Scan for the cell matching the given text and deliver its (X, Y) coordinate at center. 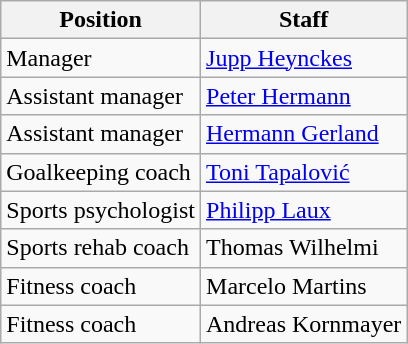
Toni Tapalović (304, 172)
Staff (304, 20)
Andreas Kornmayer (304, 324)
Position (101, 20)
Goalkeeping coach (101, 172)
Peter Hermann (304, 96)
Thomas Wilhelmi (304, 248)
Sports rehab coach (101, 248)
Sports psychologist (101, 210)
Marcelo Martins (304, 286)
Hermann Gerland (304, 134)
Philipp Laux (304, 210)
Manager (101, 58)
Jupp Heynckes (304, 58)
